Return (X, Y) of the center of cell containing provided text 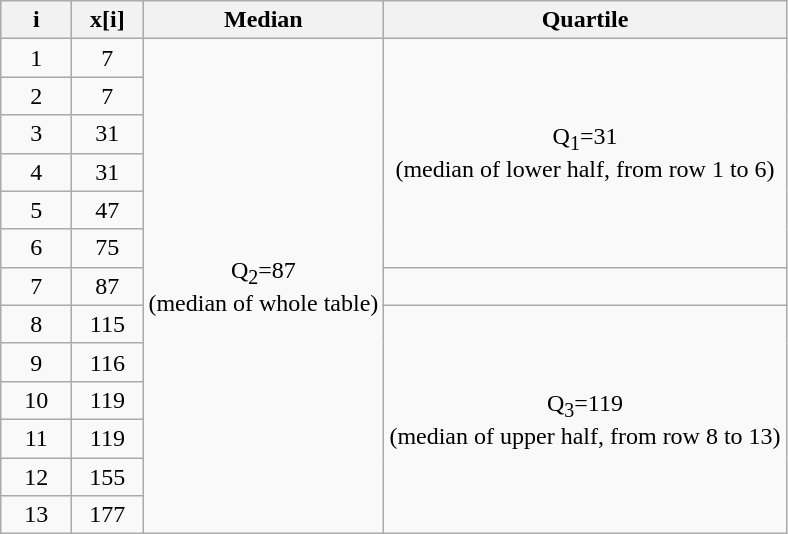
2 (36, 96)
12 (36, 477)
116 (108, 362)
47 (108, 210)
Quartile (585, 20)
8 (36, 324)
177 (108, 515)
Q1=31 (median of lower half, from row 1 to 6) (585, 153)
x[i] (108, 20)
9 (36, 362)
11 (36, 438)
Median (264, 20)
87 (108, 286)
i (36, 20)
1 (36, 58)
155 (108, 477)
Q2=87 (median of whole table) (264, 286)
4 (36, 172)
3 (36, 134)
Q3=119 (median of upper half, from row 8 to 13) (585, 419)
115 (108, 324)
75 (108, 248)
10 (36, 400)
6 (36, 248)
13 (36, 515)
5 (36, 210)
